Capture the cell that displays the provided text and extract its [x, y] central coordinate. 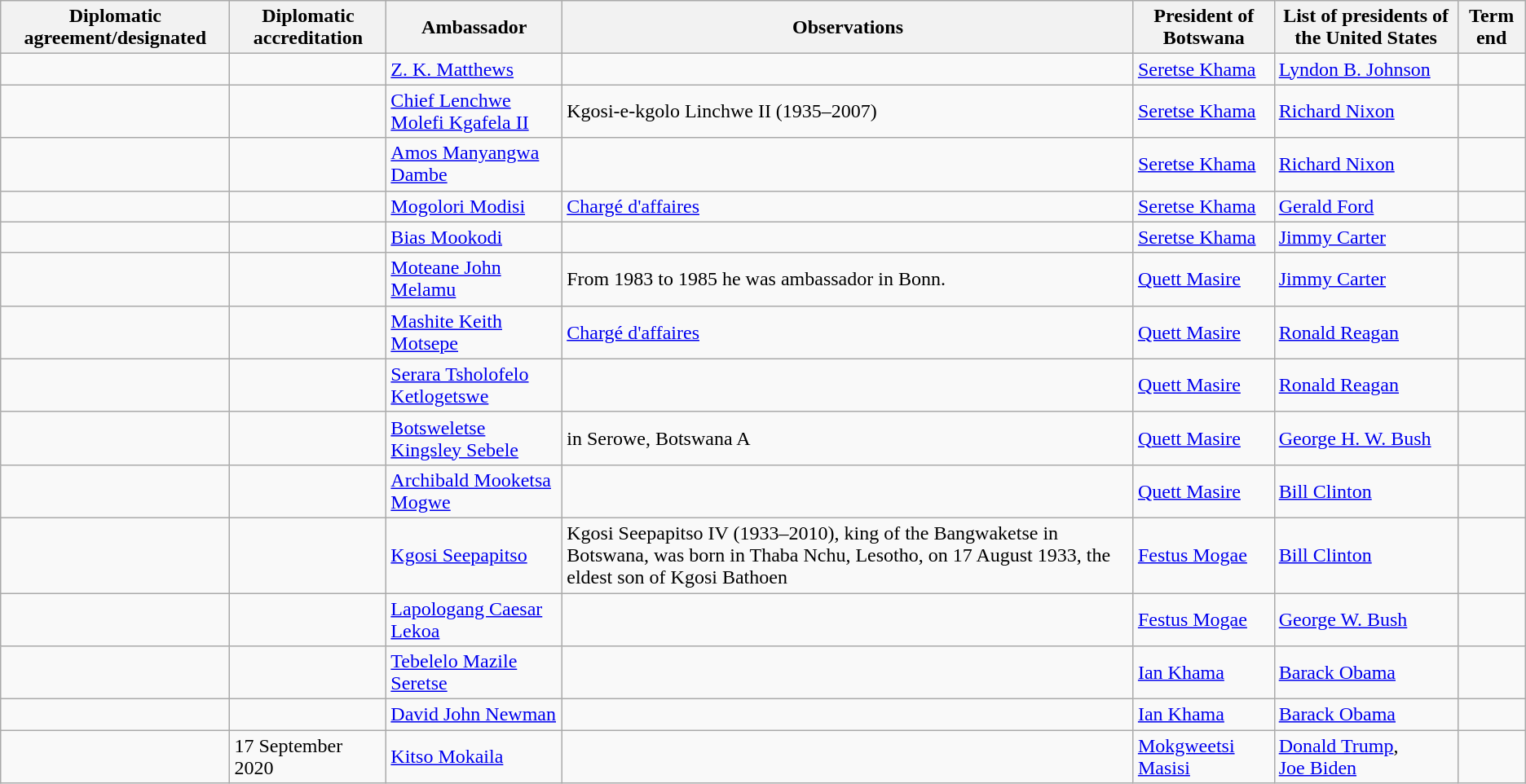
Diplomatic agreement/designated [116, 28]
Bias Mookodi [474, 237]
Kgosi-e-kgolo Linchwe II (1935–2007) [848, 111]
George W. Bush [1366, 619]
From 1983 to 1985 he was ambassador in Bonn. [848, 279]
Diplomatic accreditation [308, 28]
17 September 2020 [308, 756]
Mokgweetsi Masisi [1203, 756]
Lyndon B. Johnson [1366, 69]
Term end [1492, 28]
Gerald Ford [1366, 206]
Botsweletse Kingsley Sebele [474, 438]
President of Botswana [1203, 28]
Moteane John Melamu [474, 279]
David John Newman [474, 715]
Donald Trump,Joe Biden [1366, 756]
Mogolori Modisi [474, 206]
Tebelelo Mazile Seretse [474, 673]
Serara Tsholofelo Ketlogetswe [474, 385]
Z. K. Matthews [474, 69]
Amos Manyangwa Dambe [474, 165]
Mashite Keith Motsepe [474, 333]
George H. W. Bush [1366, 438]
Observations [848, 28]
List of presidents of the United States [1366, 28]
in Serowe, Botswana A [848, 438]
Archibald Mooketsa Mogwe [474, 491]
Kitso Mokaila [474, 756]
Chief Lenchwe Molefi Kgafela II [474, 111]
Kgosi Seepapitso [474, 555]
Lapologang Caesar Lekoa [474, 619]
Ambassador [474, 28]
